Identify which cell holds the provided text, then report its [x, y] central coordinate. 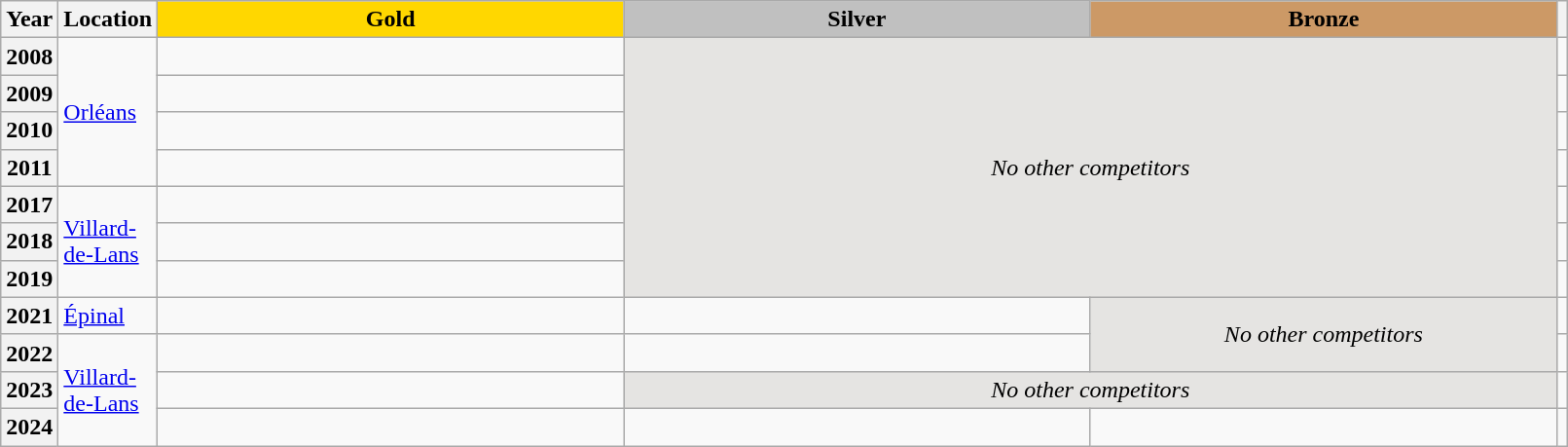
Bronze [1324, 19]
Gold [391, 19]
2019 [29, 279]
2022 [29, 353]
2010 [29, 130]
2018 [29, 242]
2008 [29, 56]
Year [29, 19]
2017 [29, 205]
2011 [29, 168]
2009 [29, 93]
2023 [29, 390]
Silver [857, 19]
Location [108, 19]
2021 [29, 316]
Épinal [108, 316]
Orléans [108, 112]
2024 [29, 427]
